Pinpoint the cell where the given text exists, returning its (x, y) midpoint coordinate. 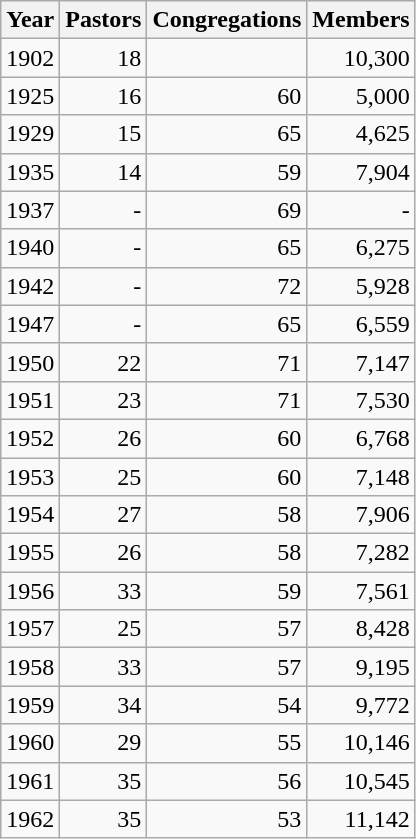
1952 (30, 438)
7,147 (361, 362)
7,282 (361, 553)
7,561 (361, 591)
Members (361, 20)
7,148 (361, 477)
1960 (30, 743)
29 (104, 743)
53 (227, 819)
1958 (30, 667)
1902 (30, 58)
1942 (30, 286)
Congregations (227, 20)
7,906 (361, 515)
9,195 (361, 667)
1940 (30, 248)
1950 (30, 362)
1929 (30, 134)
9,772 (361, 705)
6,768 (361, 438)
7,904 (361, 172)
23 (104, 400)
1935 (30, 172)
1955 (30, 553)
Pastors (104, 20)
6,559 (361, 324)
55 (227, 743)
1953 (30, 477)
1956 (30, 591)
Year (30, 20)
1961 (30, 781)
10,300 (361, 58)
6,275 (361, 248)
8,428 (361, 629)
69 (227, 210)
10,146 (361, 743)
27 (104, 515)
1954 (30, 515)
15 (104, 134)
22 (104, 362)
72 (227, 286)
7,530 (361, 400)
5,928 (361, 286)
5,000 (361, 96)
56 (227, 781)
1957 (30, 629)
11,142 (361, 819)
18 (104, 58)
1937 (30, 210)
1947 (30, 324)
10,545 (361, 781)
1925 (30, 96)
4,625 (361, 134)
54 (227, 705)
16 (104, 96)
14 (104, 172)
1962 (30, 819)
1951 (30, 400)
1959 (30, 705)
34 (104, 705)
